Return [X, Y] of the center of cell containing provided text 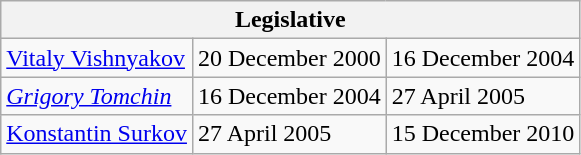
15 December 2010 [483, 134]
20 December 2000 [289, 58]
Konstantin Surkov [97, 134]
Legislative [290, 20]
Grigory Tomchin [97, 96]
Vitaly Vishnyakov [97, 58]
